Return (X, Y) of the center of cell containing provided text 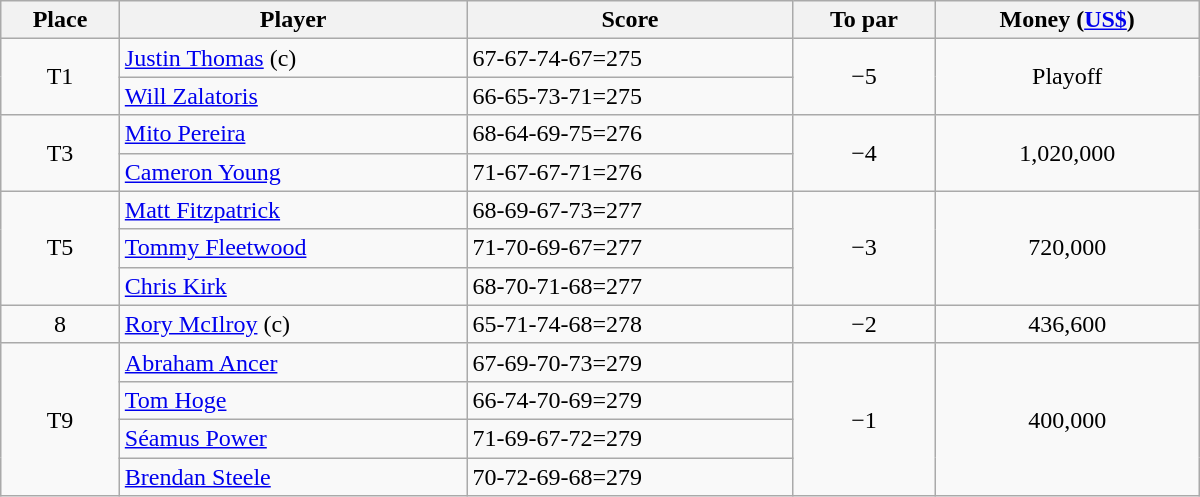
Rory McIlroy (c) (293, 324)
Will Zalatoris (293, 96)
−1 (864, 419)
Cameron Young (293, 172)
68-69-67-73=277 (630, 210)
70-72-69-68=279 (630, 477)
67-69-70-73=279 (630, 362)
Place (60, 20)
Chris Kirk (293, 286)
Matt Fitzpatrick (293, 210)
Tommy Fleetwood (293, 248)
To par (864, 20)
68-64-69-75=276 (630, 134)
−4 (864, 153)
T3 (60, 153)
436,600 (1067, 324)
−2 (864, 324)
67-67-74-67=275 (630, 58)
Money (US$) (1067, 20)
Séamus Power (293, 438)
720,000 (1067, 248)
71-70-69-67=277 (630, 248)
−3 (864, 248)
Justin Thomas (c) (293, 58)
Abraham Ancer (293, 362)
Tom Hoge (293, 400)
Brendan Steele (293, 477)
68-70-71-68=277 (630, 286)
65-71-74-68=278 (630, 324)
Playoff (1067, 77)
T9 (60, 419)
T5 (60, 248)
Score (630, 20)
1,020,000 (1067, 153)
71-69-67-72=279 (630, 438)
8 (60, 324)
T1 (60, 77)
Mito Pereira (293, 134)
71-67-67-71=276 (630, 172)
400,000 (1067, 419)
66-65-73-71=275 (630, 96)
66-74-70-69=279 (630, 400)
Player (293, 20)
−5 (864, 77)
